Return the [X, Y] coordinate for the center point of the cell that contains the specified text.  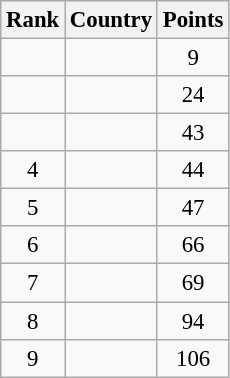
Country [112, 20]
47 [192, 208]
66 [192, 245]
5 [33, 208]
Points [192, 20]
106 [192, 358]
43 [192, 133]
24 [192, 95]
6 [33, 245]
8 [33, 321]
94 [192, 321]
4 [33, 170]
69 [192, 283]
7 [33, 283]
Rank [33, 20]
44 [192, 170]
